Determine the [x, y] coordinate at the center of the cell enclosing the given text.  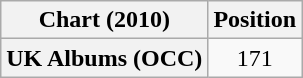
Chart (2010) [104, 20]
Position [255, 20]
171 [255, 58]
UK Albums (OCC) [104, 58]
